Extract the (x, y) coordinate from the center of the cell holding the provided text.  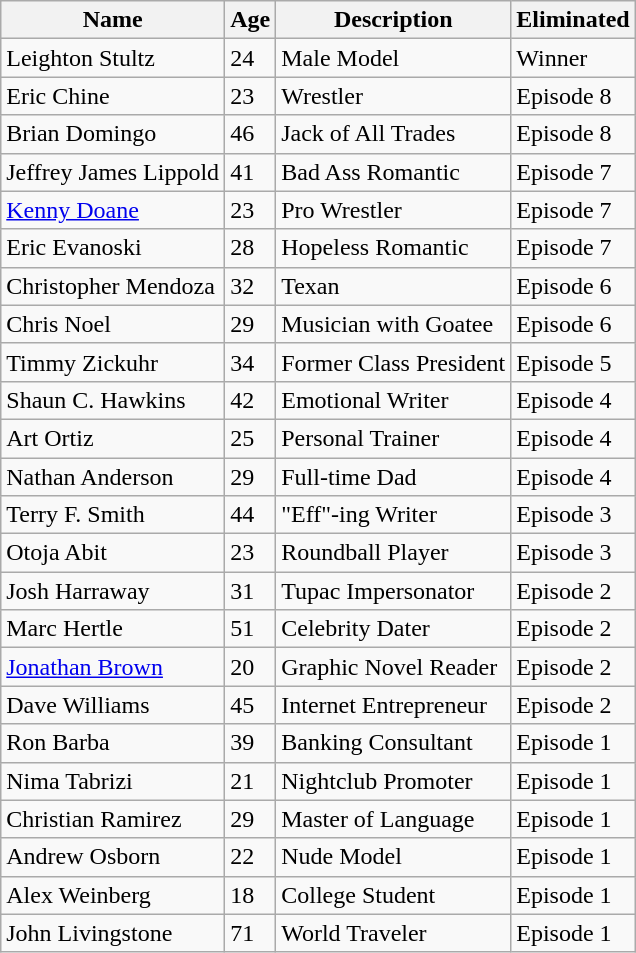
College Student (394, 895)
42 (250, 400)
Emotional Writer (394, 400)
39 (250, 743)
Otoja Abit (113, 553)
28 (250, 248)
46 (250, 134)
22 (250, 857)
Full-time Dad (394, 477)
Art Ortiz (113, 438)
24 (250, 58)
45 (250, 705)
Nude Model (394, 857)
Jack of All Trades (394, 134)
Wrestler (394, 96)
Andrew Osborn (113, 857)
Dave Williams (113, 705)
Roundball Player (394, 553)
Name (113, 20)
Age (250, 20)
World Traveler (394, 933)
Master of Language (394, 819)
Texan (394, 286)
Musician with Goatee (394, 324)
Terry F. Smith (113, 515)
Eliminated (573, 20)
Nathan Anderson (113, 477)
21 (250, 781)
Kenny Doane (113, 210)
Christopher Mendoza (113, 286)
Bad Ass Romantic (394, 172)
Christian Ramirez (113, 819)
Jeffrey James Lippold (113, 172)
Graphic Novel Reader (394, 667)
31 (250, 591)
Male Model (394, 58)
Former Class President (394, 362)
Ron Barba (113, 743)
Celebrity Dater (394, 629)
Personal Trainer (394, 438)
41 (250, 172)
25 (250, 438)
Description (394, 20)
Episode 5 (573, 362)
Chris Noel (113, 324)
Jonathan Brown (113, 667)
18 (250, 895)
Leighton Stultz (113, 58)
Eric Chine (113, 96)
Marc Hertle (113, 629)
"Eff"-ing Writer (394, 515)
Banking Consultant (394, 743)
32 (250, 286)
John Livingstone (113, 933)
34 (250, 362)
Winner (573, 58)
51 (250, 629)
Brian Domingo (113, 134)
Tupac Impersonator (394, 591)
44 (250, 515)
Eric Evanoski (113, 248)
Timmy Zickuhr (113, 362)
Shaun C. Hawkins (113, 400)
Nightclub Promoter (394, 781)
71 (250, 933)
20 (250, 667)
Alex Weinberg (113, 895)
Nima Tabrizi (113, 781)
Internet Entrepreneur (394, 705)
Josh Harraway (113, 591)
Pro Wrestler (394, 210)
Hopeless Romantic (394, 248)
